Find where the given text appears and provide that cell's center as [x, y] coordinate. 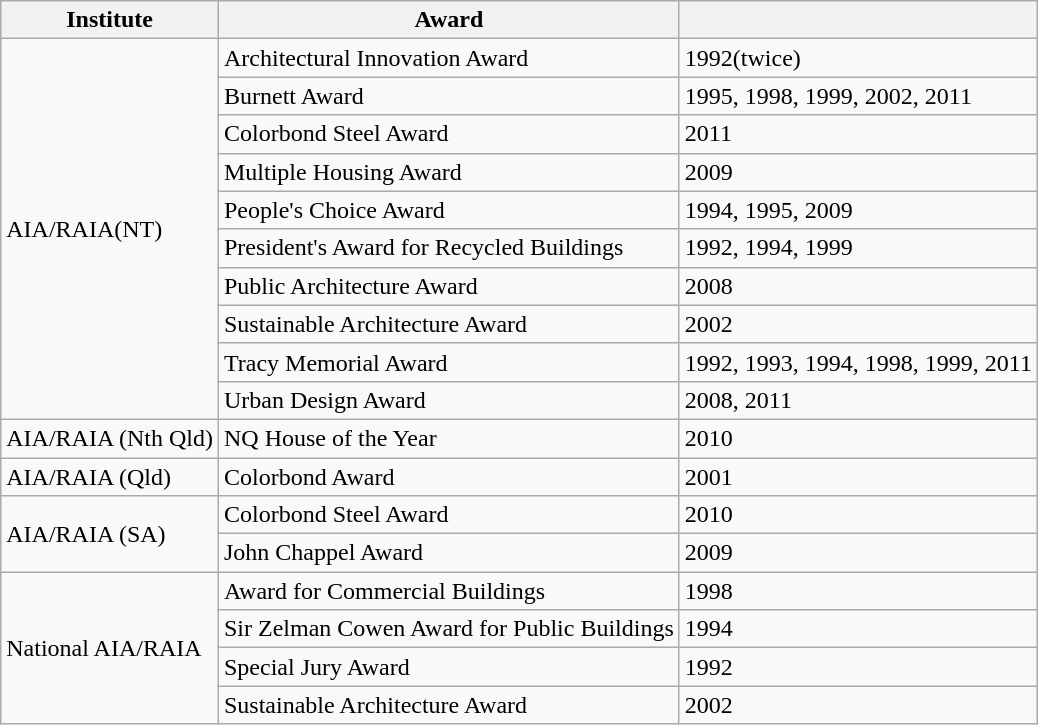
1992 [858, 667]
NQ House of the Year [448, 438]
AIA/RAIA (SA) [110, 534]
John Chappel Award [448, 553]
Award [448, 20]
Architectural Innovation Award [448, 58]
1994, 1995, 2009 [858, 210]
1992, 1994, 1999 [858, 248]
Burnett Award [448, 96]
Public Architecture Award [448, 286]
AIA/RAIA(NT) [110, 230]
Special Jury Award [448, 667]
1995, 1998, 1999, 2002, 2011 [858, 96]
2001 [858, 477]
AIA/RAIA (Qld) [110, 477]
People's Choice Award [448, 210]
1998 [858, 591]
1992(twice) [858, 58]
National AIA/RAIA [110, 648]
Urban Design Award [448, 400]
1992, 1993, 1994, 1998, 1999, 2011 [858, 362]
AIA/RAIA (Nth Qld) [110, 438]
Tracy Memorial Award [448, 362]
2011 [858, 134]
Award for Commercial Buildings [448, 591]
Multiple Housing Award [448, 172]
2008 [858, 286]
Colorbond Award [448, 477]
Sir Zelman Cowen Award for Public Buildings [448, 629]
2008, 2011 [858, 400]
President's Award for Recycled Buildings [448, 248]
1994 [858, 629]
Institute [110, 20]
